Locate the cell with the specified text and output its (X, Y) center coordinate. 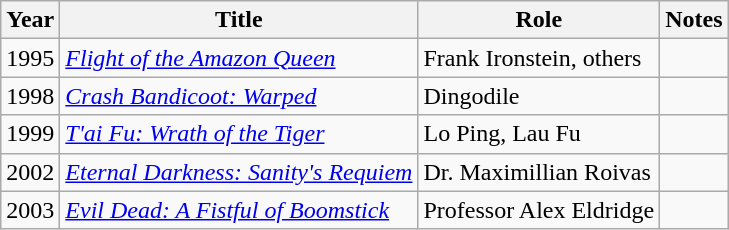
Frank Ironstein, others (539, 58)
1998 (30, 96)
Dingodile (539, 96)
2002 (30, 172)
Flight of the Amazon Queen (239, 58)
1999 (30, 134)
Lo Ping, Lau Fu (539, 134)
Professor Alex Eldridge (539, 210)
Role (539, 20)
2003 (30, 210)
Title (239, 20)
Year (30, 20)
Crash Bandicoot: Warped (239, 96)
1995 (30, 58)
Eternal Darkness: Sanity's Requiem (239, 172)
T'ai Fu: Wrath of the Tiger (239, 134)
Evil Dead: A Fistful of Boomstick (239, 210)
Notes (694, 20)
Dr. Maximillian Roivas (539, 172)
